Find where the given text appears and provide that cell's center as [X, Y] coordinate. 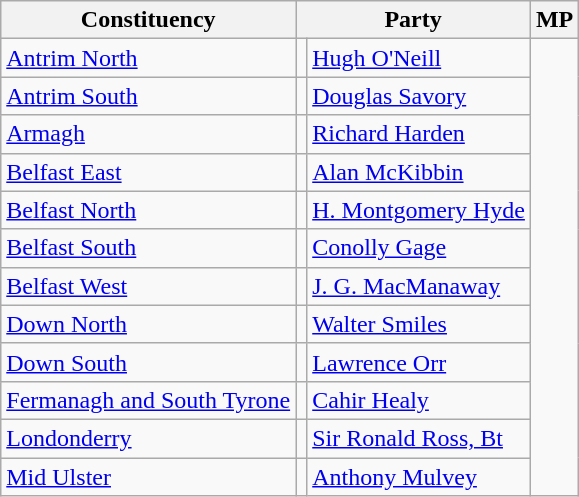
Party [414, 20]
Belfast South [148, 248]
MP [554, 20]
Mid Ulster [148, 477]
Cahir Healy [419, 400]
Sir Ronald Ross, Bt [419, 438]
Richard Harden [419, 134]
H. Montgomery Hyde [419, 210]
Fermanagh and South Tyrone [148, 400]
Douglas Savory [419, 96]
Down South [148, 362]
Londonderry [148, 438]
Belfast West [148, 286]
Anthony Mulvey [419, 477]
Down North [148, 324]
Lawrence Orr [419, 362]
Walter Smiles [419, 324]
Belfast East [148, 172]
Constituency [148, 20]
Belfast North [148, 210]
Antrim North [148, 58]
Hugh O'Neill [419, 58]
Conolly Gage [419, 248]
J. G. MacManaway [419, 286]
Armagh [148, 134]
Alan McKibbin [419, 172]
Antrim South [148, 96]
